Return the (x, y) coordinate for the center point of the cell that contains the specified text.  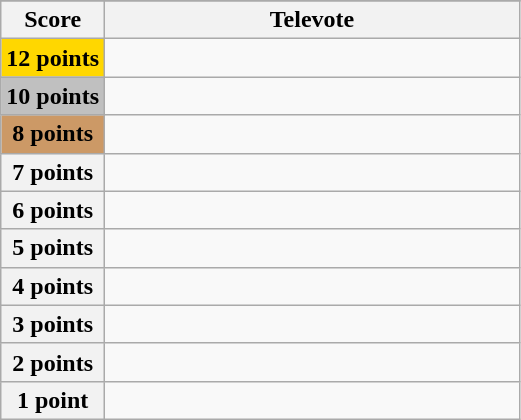
4 points (53, 286)
6 points (53, 210)
Televote (312, 20)
Score (53, 20)
10 points (53, 96)
2 points (53, 362)
3 points (53, 324)
7 points (53, 172)
8 points (53, 134)
1 point (53, 400)
5 points (53, 248)
12 points (53, 58)
